Provide the [x, y] coordinate of the cell's center where the given text is located.  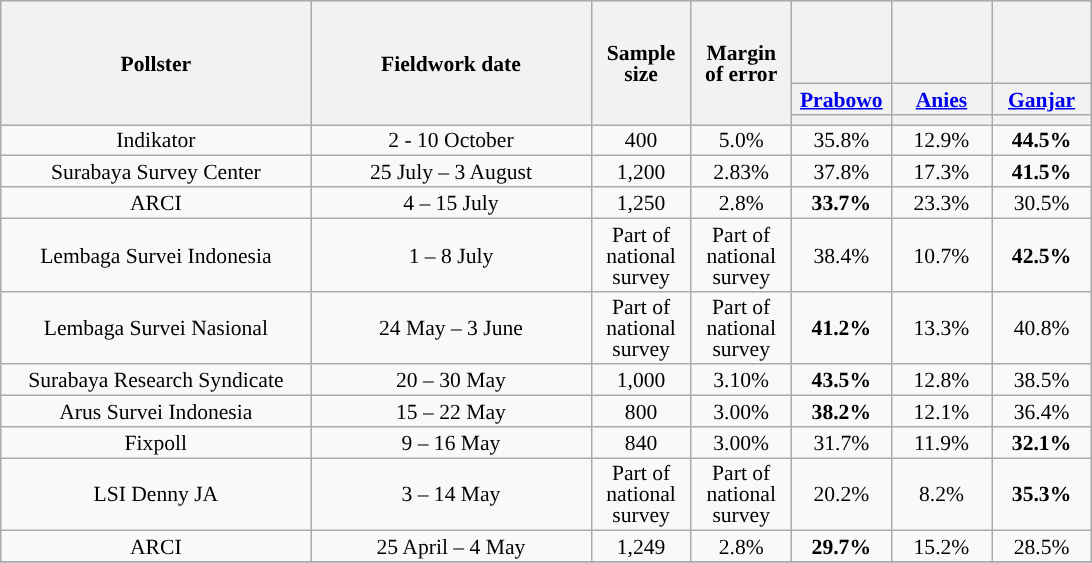
2 - 10 October [451, 140]
Fieldwork date [451, 63]
20 – 30 May [451, 380]
25 April – 4 May [451, 546]
35.3% [1042, 494]
11.9% [941, 442]
Anies [941, 100]
2.83% [741, 172]
33.7% [841, 202]
1,200 [641, 172]
3.10% [741, 380]
Margin of error [741, 63]
41.2% [841, 328]
43.5% [841, 380]
23.3% [941, 202]
4 – 15 July [451, 202]
3 – 14 May [451, 494]
Sample size [641, 63]
38.2% [841, 412]
44.5% [1042, 140]
37.8% [841, 172]
Fixpoll [156, 442]
20.2% [841, 494]
24 May – 3 June [451, 328]
5.0% [741, 140]
1,250 [641, 202]
1,000 [641, 380]
15 – 22 May [451, 412]
29.7% [841, 546]
Lembaga Survei Indonesia [156, 254]
Prabowo [841, 100]
38.5% [1042, 380]
Surabaya Survey Center [156, 172]
38.4% [841, 254]
42.5% [1042, 254]
Ganjar [1042, 100]
25 July – 3 August [451, 172]
28.5% [1042, 546]
8.2% [941, 494]
9 – 16 May [451, 442]
35.8% [841, 140]
40.8% [1042, 328]
Pollster [156, 63]
Arus Survei Indonesia [156, 412]
800 [641, 412]
Surabaya Research Syndicate [156, 380]
1,249 [641, 546]
17.3% [941, 172]
400 [641, 140]
41.5% [1042, 172]
32.1% [1042, 442]
Lembaga Survei Nasional [156, 328]
15.2% [941, 546]
30.5% [1042, 202]
Indikator [156, 140]
13.3% [941, 328]
36.4% [1042, 412]
840 [641, 442]
12.9% [941, 140]
1 – 8 July [451, 254]
12.1% [941, 412]
LSI Denny JA [156, 494]
12.8% [941, 380]
10.7% [941, 254]
31.7% [841, 442]
